Return the [x, y] coordinate for the center point of the cell that contains the specified text.  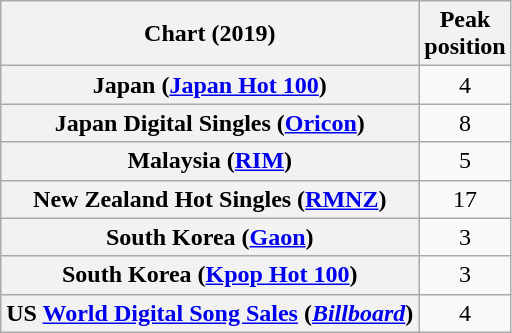
Chart (2019) [210, 34]
New Zealand Hot Singles (RMNZ) [210, 199]
Japan (Japan Hot 100) [210, 85]
5 [465, 161]
US World Digital Song Sales (Billboard) [210, 313]
8 [465, 123]
South Korea (Gaon) [210, 237]
17 [465, 199]
Malaysia (RIM) [210, 161]
South Korea (Kpop Hot 100) [210, 275]
Japan Digital Singles (Oricon) [210, 123]
Peakposition [465, 34]
